Return the (X, Y) coordinate for the center point of the cell that contains the specified text.  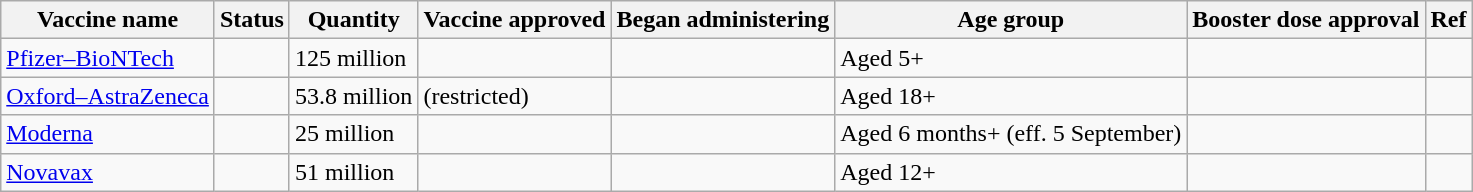
Moderna (108, 134)
Aged 12+ (1011, 172)
Vaccine approved (514, 20)
Booster dose approval (1306, 20)
Vaccine name (108, 20)
Age group (1011, 20)
Oxford–AstraZeneca (108, 96)
Aged 6 months+ (eff. 5 September) (1011, 134)
(restricted) (514, 96)
Status (252, 20)
Pfizer–BioNTech (108, 58)
Novavax (108, 172)
Aged 5+ (1011, 58)
25 million (353, 134)
Aged 18+ (1011, 96)
Quantity (353, 20)
Ref (1448, 20)
Began administering (723, 20)
125 million (353, 58)
53.8 million (353, 96)
51 million (353, 172)
